Extract the [X, Y] coordinate from the center of the cell holding the provided text.  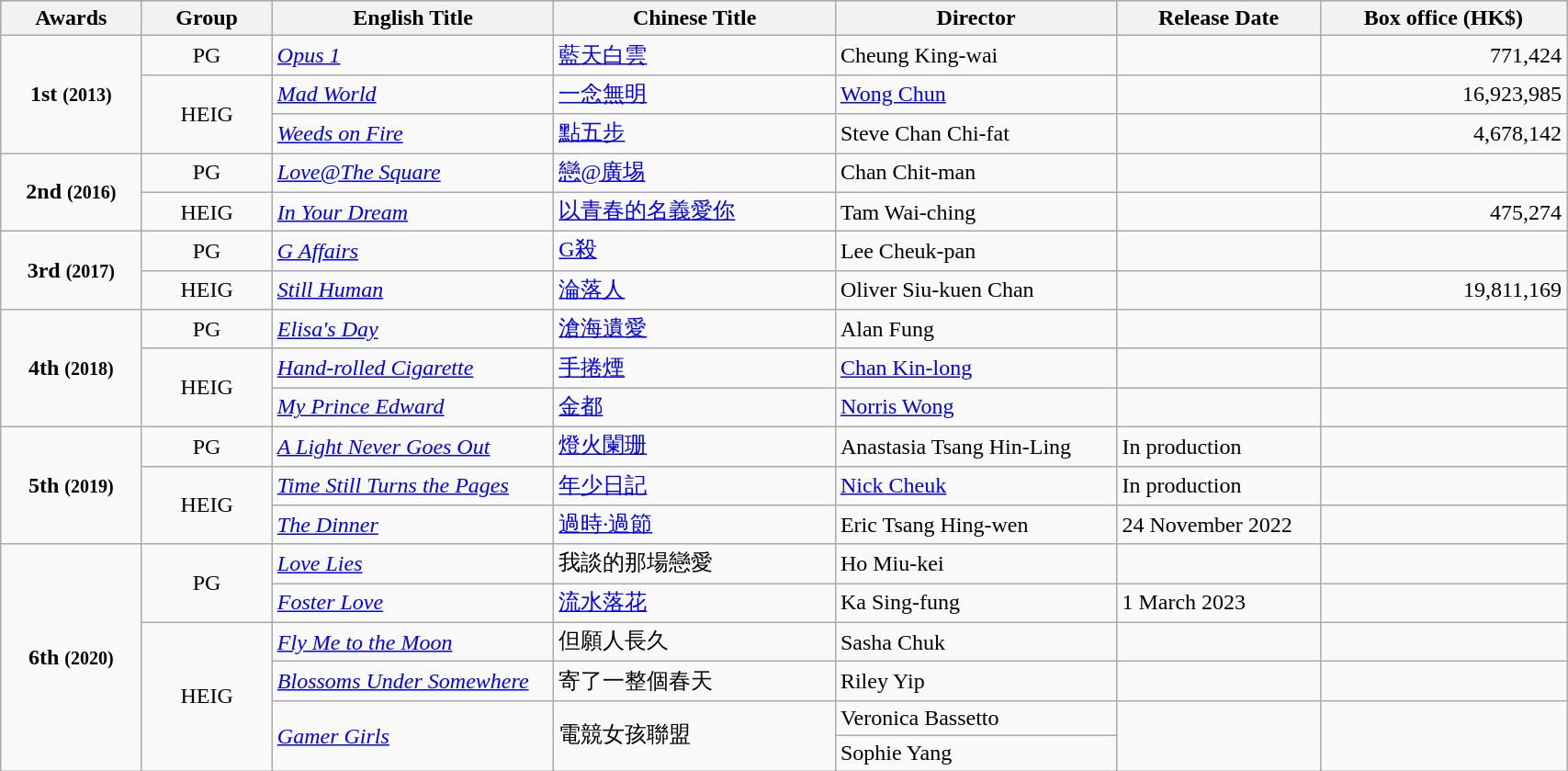
Veronica Bassetto [976, 718]
2nd (2016) [72, 191]
Awards [72, 18]
19,811,169 [1443, 290]
Sasha Chuk [976, 641]
滄海遺愛 [694, 329]
以青春的名義愛你 [694, 211]
Alan Fung [976, 329]
Love Lies [413, 564]
過時·過節 [694, 526]
Mad World [413, 94]
手捲煙 [694, 368]
藍天白雲 [694, 55]
戀@廣埸 [694, 173]
淪落人 [694, 290]
Director [976, 18]
流水落花 [694, 603]
Blossoms Under Somewhere [413, 682]
Weeds on Fire [413, 134]
Time Still Turns the Pages [413, 485]
16,923,985 [1443, 94]
Foster Love [413, 603]
我談的那場戀愛 [694, 564]
475,274 [1443, 211]
Group [207, 18]
Anastasia Tsang Hin-Ling [976, 447]
Gamer Girls [413, 735]
Chan Kin-long [976, 368]
點五步 [694, 134]
G Affairs [413, 252]
6th (2020) [72, 657]
一念無明 [694, 94]
771,424 [1443, 55]
Cheung King-wai [976, 55]
年少日記 [694, 485]
1st (2013) [72, 95]
Ho Miu-kei [976, 564]
In Your Dream [413, 211]
Steve Chan Chi-fat [976, 134]
4th (2018) [72, 368]
1 March 2023 [1218, 603]
Wong Chun [976, 94]
Nick Cheuk [976, 485]
寄了一整個春天 [694, 682]
A Light Never Goes Out [413, 447]
Box office (HK$) [1443, 18]
Still Human [413, 290]
Chinese Title [694, 18]
Release Date [1218, 18]
Lee Cheuk-pan [976, 252]
金都 [694, 408]
My Prince Edward [413, 408]
Eric Tsang Hing-wen [976, 526]
但願人長久 [694, 641]
Elisa's Day [413, 329]
Love@The Square [413, 173]
Tam Wai-ching [976, 211]
Riley Yip [976, 682]
燈火闌珊 [694, 447]
Ka Sing-fung [976, 603]
The Dinner [413, 526]
Norris Wong [976, 408]
24 November 2022 [1218, 526]
Fly Me to the Moon [413, 641]
Sophie Yang [976, 753]
Oliver Siu-kuen Chan [976, 290]
電競女孩聯盟 [694, 735]
G殺 [694, 252]
Opus 1 [413, 55]
4,678,142 [1443, 134]
English Title [413, 18]
Hand-rolled Cigarette [413, 368]
3rd (2017) [72, 270]
5th (2019) [72, 485]
Chan Chit-man [976, 173]
